Capture the cell that displays the provided text and extract its (X, Y) central coordinate. 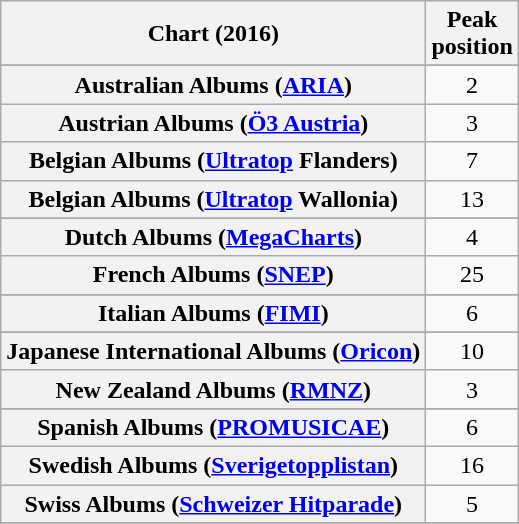
Swedish Albums (Sverigetopplistan) (214, 465)
2 (472, 85)
25 (472, 275)
Australian Albums (ARIA) (214, 85)
Swiss Albums (Schweizer Hitparade) (214, 503)
7 (472, 161)
16 (472, 465)
Japanese International Albums (Oricon) (214, 351)
Belgian Albums (Ultratop Wallonia) (214, 199)
10 (472, 351)
New Zealand Albums (RMNZ) (214, 389)
French Albums (SNEP) (214, 275)
Spanish Albums (PROMUSICAE) (214, 427)
13 (472, 199)
Peakposition (472, 34)
Chart (2016) (214, 34)
5 (472, 503)
Austrian Albums (Ö3 Austria) (214, 123)
Dutch Albums (MegaCharts) (214, 237)
Italian Albums (FIMI) (214, 313)
Belgian Albums (Ultratop Flanders) (214, 161)
4 (472, 237)
